Output the [X, Y] coordinate of the center of the cell containing the given text.  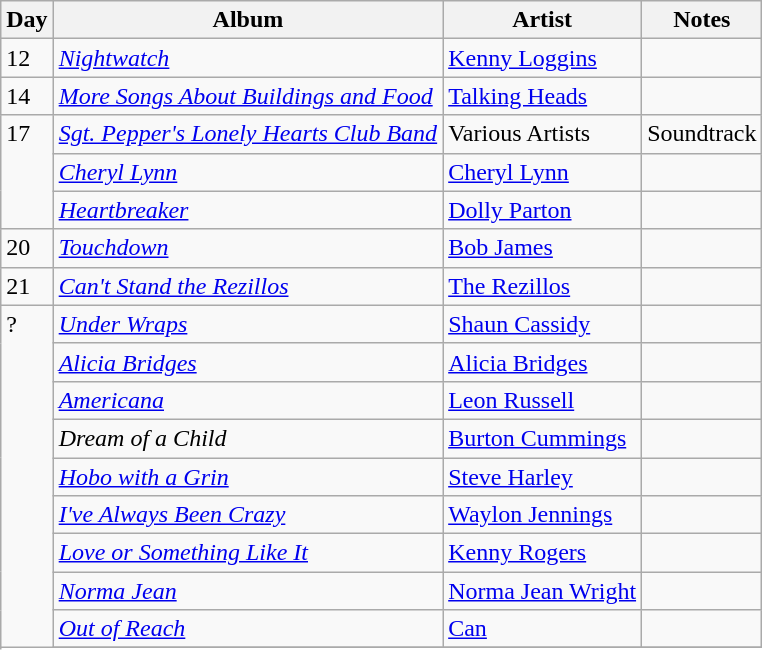
The Rezillos [542, 286]
Heartbreaker [248, 210]
Norma Jean [248, 591]
Artist [542, 20]
Nightwatch [248, 58]
Kenny Rogers [542, 553]
Album [248, 20]
Hobo with a Grin [248, 477]
Soundtrack [702, 134]
More Songs About Buildings and Food [248, 96]
Touchdown [248, 248]
Notes [702, 20]
Can't Stand the Rezillos [248, 286]
Dolly Parton [542, 210]
17 [27, 172]
Steve Harley [542, 477]
12 [27, 58]
I've Always Been Crazy [248, 515]
Dream of a Child [248, 438]
Bob James [542, 248]
Burton Cummings [542, 438]
Talking Heads [542, 96]
? [27, 476]
21 [27, 286]
Out of Reach [248, 629]
Kenny Loggins [542, 58]
Norma Jean Wright [542, 591]
Shaun Cassidy [542, 324]
Love or Something Like It [248, 553]
Leon Russell [542, 400]
Sgt. Pepper's Lonely Hearts Club Band [248, 134]
Various Artists [542, 134]
Under Wraps [248, 324]
14 [27, 96]
Can [542, 629]
Americana [248, 400]
Waylon Jennings [542, 515]
20 [27, 248]
Day [27, 20]
